Output the [x, y] coordinate of the center of the cell containing the given text.  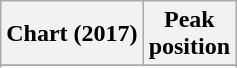
Peakposition [189, 34]
Chart (2017) [72, 34]
